Pinpoint the cell where the given text exists, returning its [X, Y] midpoint coordinate. 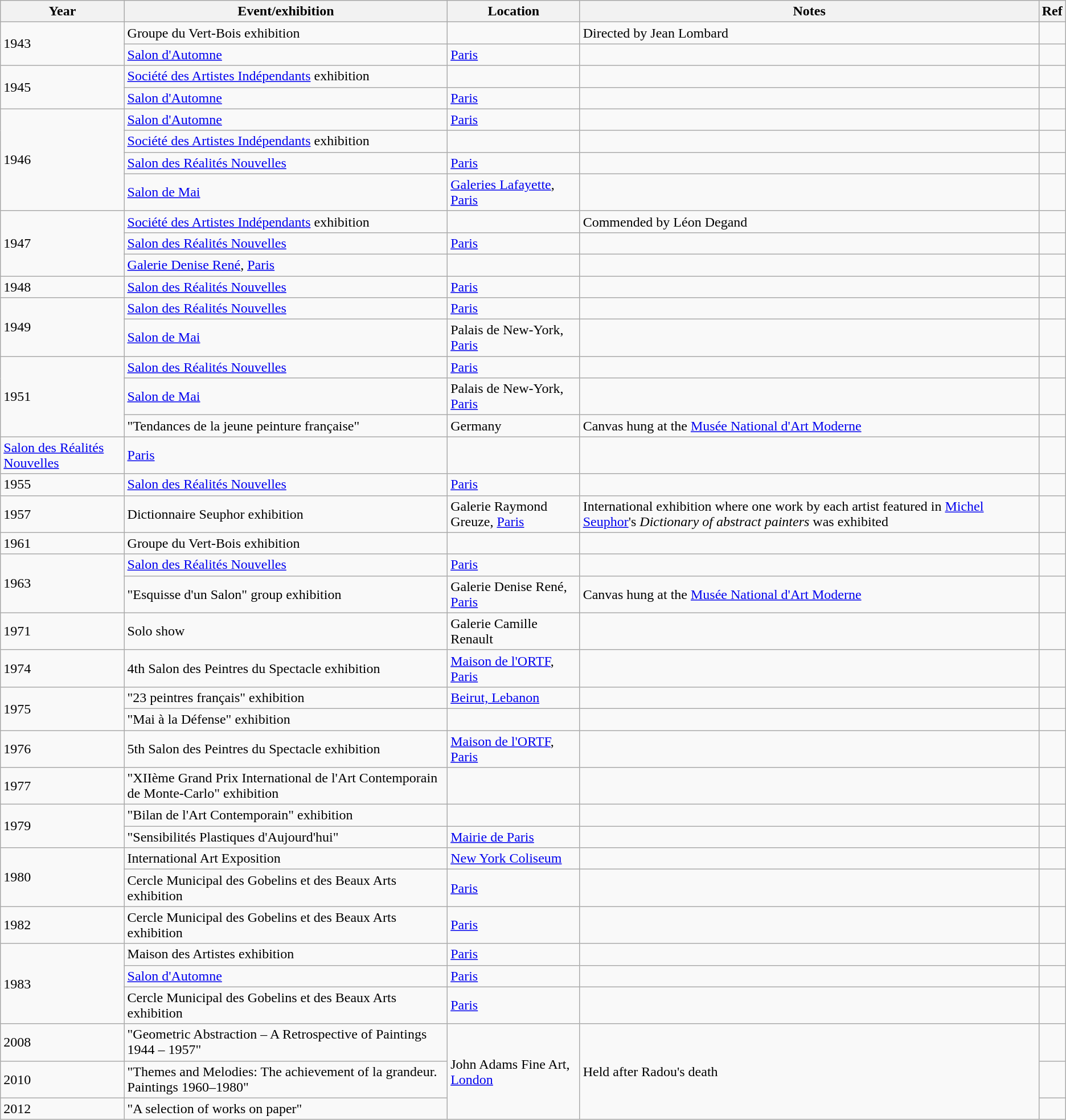
2012 [63, 1109]
"Sensibilités Plastiques d'Aujourd'hui" [286, 837]
"XIIème Grand Prix International de l'Art Contemporain de Monte-Carlo" exhibition [286, 786]
"Tendances de la jeune peinture française" [286, 426]
1961 [63, 543]
New York Coliseum [514, 859]
1951 [63, 396]
Held after Radou's death [809, 1072]
1974 [63, 668]
1946 [63, 159]
"23 peintres français" exhibition [286, 698]
1975 [63, 708]
"Esquisse d'un Salon" group exhibition [286, 594]
Solo show [286, 631]
John Adams Fine Art, London [514, 1072]
"Mai à la Défense" exhibition [286, 719]
1982 [63, 925]
1963 [63, 583]
1976 [63, 748]
Beirut, Lebanon [514, 698]
1955 [63, 485]
"Bilan de l'Art Contemporain" exhibition [286, 815]
1947 [63, 243]
1980 [63, 877]
Commended by Léon Degand [809, 221]
Location [514, 11]
2010 [63, 1080]
Galerie Raymond Greuze, Paris [514, 514]
Galeries Lafayette, Paris [514, 192]
1945 [63, 87]
Mairie de Paris [514, 837]
1983 [63, 984]
Galerie Camille Renault [514, 631]
5th Salon des Peintres du Spectacle exhibition [286, 748]
Germany [514, 426]
Maison des Artistes exhibition [286, 954]
1948 [63, 286]
1971 [63, 631]
Event/exhibition [286, 11]
Year [63, 11]
1979 [63, 826]
4th Salon des Peintres du Spectacle exhibition [286, 668]
1977 [63, 786]
Dictionnaire Seuphor exhibition [286, 514]
1957 [63, 514]
International Art Exposition [286, 859]
"Themes and Melodies: The achievement of la grandeur. Paintings 1960–1980" [286, 1080]
2008 [63, 1042]
"Geometric Abstraction – A Retrospective of Paintings 1944 – 1957" [286, 1042]
"A selection of works on paper" [286, 1109]
Ref [1052, 11]
1943 [63, 44]
1949 [63, 327]
International exhibition where one work by each artist featured in Michel Seuphor's Dictionary of abstract painters was exhibited [809, 514]
Directed by Jean Lombard [809, 33]
Notes [809, 11]
